Return the (X, Y) coordinate for the center point of the cell that contains the specified text.  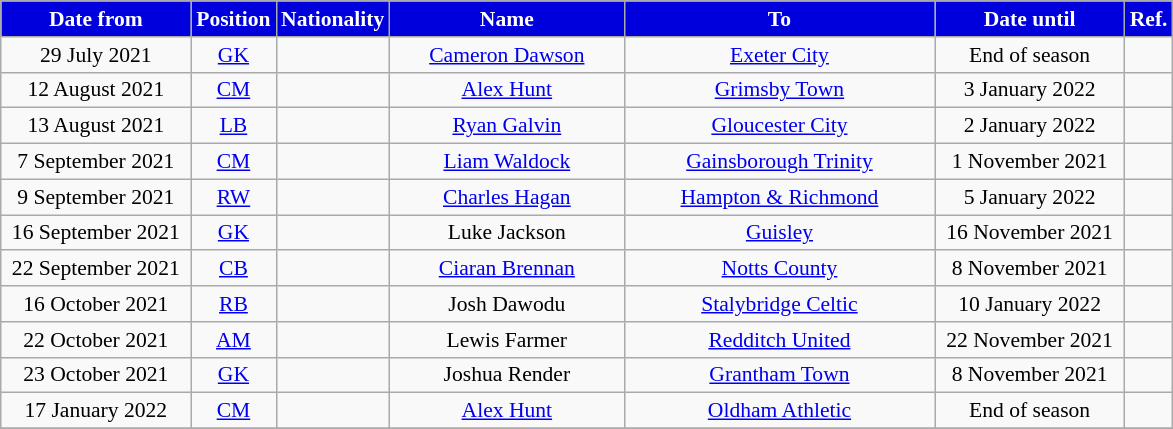
CB (234, 269)
12 August 2021 (96, 90)
Ref. (1149, 19)
LB (234, 126)
Ryan Galvin (506, 126)
Position (234, 19)
16 September 2021 (96, 233)
5 January 2022 (1030, 197)
13 August 2021 (96, 126)
22 September 2021 (96, 269)
Gainsborough Trinity (779, 162)
Cameron Dawson (506, 55)
Liam Waldock (506, 162)
10 January 2022 (1030, 304)
1 November 2021 (1030, 162)
Stalybridge Celtic (779, 304)
Grimsby Town (779, 90)
RW (234, 197)
Name (506, 19)
Date until (1030, 19)
Nationality (332, 19)
17 January 2022 (96, 411)
AM (234, 340)
7 September 2021 (96, 162)
Lewis Farmer (506, 340)
9 September 2021 (96, 197)
22 October 2021 (96, 340)
23 October 2021 (96, 375)
To (779, 19)
2 January 2022 (1030, 126)
Oldham Athletic (779, 411)
Charles Hagan (506, 197)
22 November 2021 (1030, 340)
Grantham Town (779, 375)
16 November 2021 (1030, 233)
Guisley (779, 233)
Gloucester City (779, 126)
RB (234, 304)
3 January 2022 (1030, 90)
Exeter City (779, 55)
Date from (96, 19)
Ciaran Brennan (506, 269)
Redditch United (779, 340)
Josh Dawodu (506, 304)
Luke Jackson (506, 233)
Notts County (779, 269)
Joshua Render (506, 375)
Hampton & Richmond (779, 197)
29 July 2021 (96, 55)
16 October 2021 (96, 304)
